Find where the given text appears and provide that cell's center as [X, Y] coordinate. 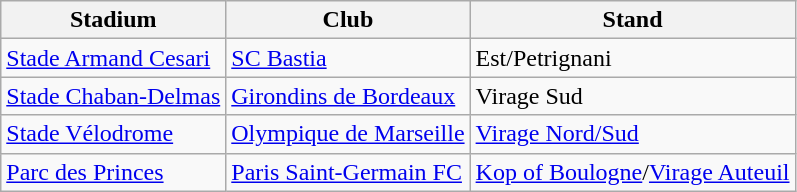
Virage Nord/Sud [632, 134]
Est/Petrignani [632, 58]
Parc des Princes [114, 172]
Stade Armand Cesari [114, 58]
Stand [632, 20]
Paris Saint-Germain FC [348, 172]
Club [348, 20]
Kop of Boulogne/Virage Auteuil [632, 172]
Stade Vélodrome [114, 134]
Girondins de Bordeaux [348, 96]
Stadium [114, 20]
Olympique de Marseille [348, 134]
Stade Chaban-Delmas [114, 96]
SC Bastia [348, 58]
Virage Sud [632, 96]
